Provide the (x, y) coordinate of the cell's center where the given text is located.  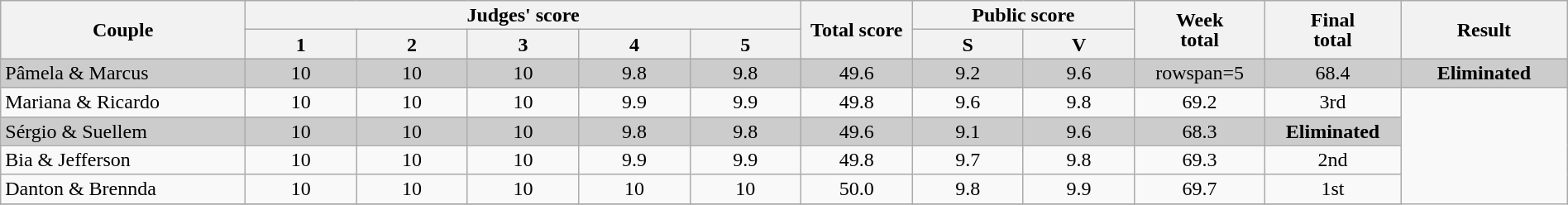
68.4 (1332, 73)
Public score (1024, 15)
S (968, 45)
3rd (1332, 102)
Weektotal (1200, 30)
50.0 (857, 188)
Total score (857, 30)
3 (523, 45)
68.3 (1200, 131)
Pâmela & Marcus (123, 73)
Finaltotal (1332, 30)
69.3 (1200, 160)
Couple (123, 30)
V (1078, 45)
rowspan=5 (1200, 73)
Judges' score (523, 15)
Danton & Brennda (123, 188)
Result (1484, 30)
Bia & Jefferson (123, 160)
9.2 (968, 73)
Mariana & Ricardo (123, 102)
4 (634, 45)
9.1 (968, 131)
69.2 (1200, 102)
2 (412, 45)
1st (1332, 188)
9.7 (968, 160)
Sérgio & Suellem (123, 131)
2nd (1332, 160)
5 (745, 45)
1 (300, 45)
69.7 (1200, 188)
